From the cell containing the given text, extract its center point as [X, Y] coordinate. 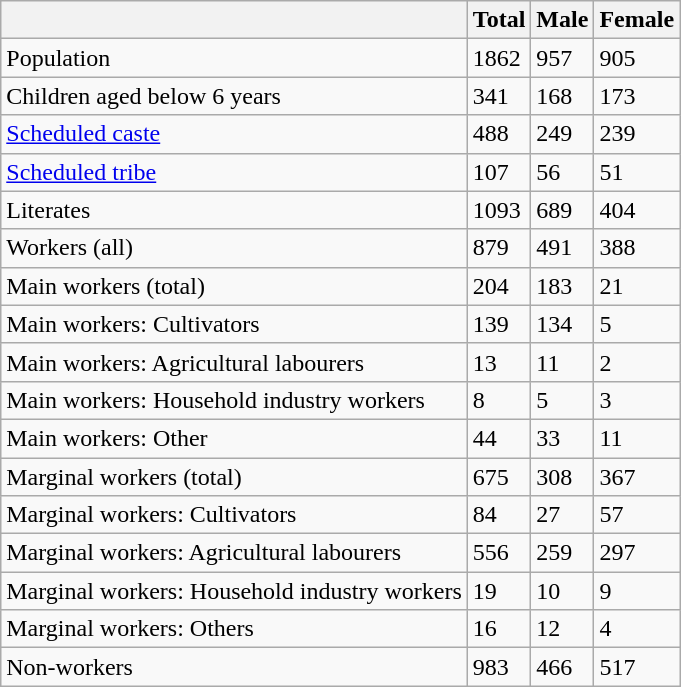
Total [499, 20]
905 [637, 58]
Children aged below 6 years [234, 96]
341 [499, 96]
675 [499, 477]
Literates [234, 210]
879 [499, 248]
259 [562, 553]
183 [562, 286]
689 [562, 210]
4 [637, 629]
173 [637, 96]
1093 [499, 210]
2 [637, 362]
367 [637, 477]
8 [499, 400]
16 [499, 629]
983 [499, 667]
56 [562, 172]
Marginal workers (total) [234, 477]
Workers (all) [234, 248]
Male [562, 20]
388 [637, 248]
Scheduled caste [234, 134]
84 [499, 515]
107 [499, 172]
10 [562, 591]
13 [499, 362]
3 [637, 400]
491 [562, 248]
Scheduled tribe [234, 172]
Population [234, 58]
Main workers: Cultivators [234, 324]
Main workers: Other [234, 438]
51 [637, 172]
Main workers: Household industry workers [234, 400]
44 [499, 438]
Female [637, 20]
517 [637, 667]
Main workers: Agricultural labourers [234, 362]
297 [637, 553]
19 [499, 591]
488 [499, 134]
33 [562, 438]
139 [499, 324]
Non-workers [234, 667]
9 [637, 591]
134 [562, 324]
1862 [499, 58]
Marginal workers: Agricultural labourers [234, 553]
21 [637, 286]
249 [562, 134]
308 [562, 477]
27 [562, 515]
466 [562, 667]
Main workers (total) [234, 286]
168 [562, 96]
957 [562, 58]
Marginal workers: Others [234, 629]
57 [637, 515]
Marginal workers: Household industry workers [234, 591]
239 [637, 134]
204 [499, 286]
12 [562, 629]
Marginal workers: Cultivators [234, 515]
404 [637, 210]
556 [499, 553]
